Provide the (X, Y) coordinate of the cell's center where the given text is located.  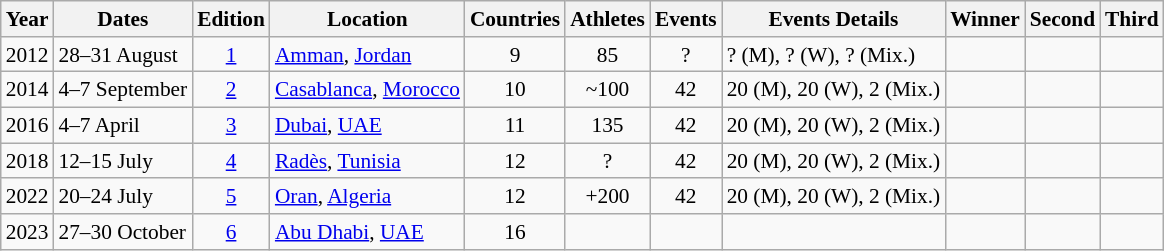
Events (686, 19)
Second (1062, 19)
Radès, Tunisia (368, 161)
6 (231, 232)
Year (28, 19)
4–7 September (122, 90)
3 (231, 126)
Oran, Algeria (368, 197)
5 (231, 197)
4–7 April (122, 126)
+200 (608, 197)
4 (231, 161)
Location (368, 19)
2016 (28, 126)
Amman, Jordan (368, 55)
Edition (231, 19)
2022 (28, 197)
85 (608, 55)
Casablanca, Morocco (368, 90)
2 (231, 90)
Third (1132, 19)
~100 (608, 90)
10 (515, 90)
20–24 July (122, 197)
Events Details (834, 19)
2014 (28, 90)
28–31 August (122, 55)
9 (515, 55)
Athletes (608, 19)
27–30 October (122, 232)
11 (515, 126)
? (M), ? (W), ? (Mix.) (834, 55)
12–15 July (122, 161)
Abu Dhabi, UAE (368, 232)
2023 (28, 232)
1 (231, 55)
2018 (28, 161)
Dates (122, 19)
2012 (28, 55)
Countries (515, 19)
135 (608, 126)
16 (515, 232)
Dubai, UAE (368, 126)
Winner (985, 19)
